From the cell containing the given text, extract its center point as [x, y] coordinate. 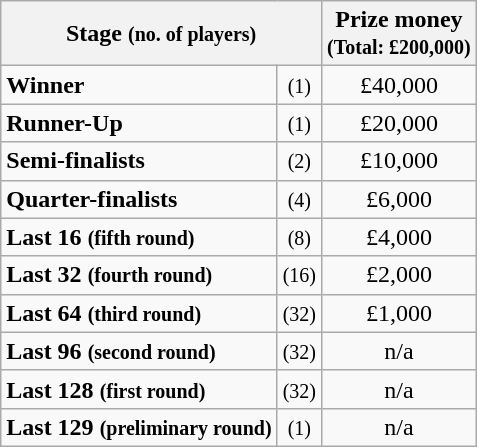
£10,000 [400, 161]
£20,000 [400, 123]
(4) [299, 199]
Runner-Up [139, 123]
Last 128 (first round) [139, 389]
(8) [299, 237]
Last 32 (fourth round) [139, 275]
Winner [139, 85]
Last 64 (third round) [139, 313]
£1,000 [400, 313]
Semi-finalists [139, 161]
(16) [299, 275]
Stage (no. of players) [162, 34]
£6,000 [400, 199]
Last 129 (preliminary round) [139, 427]
Last 16 (fifth round) [139, 237]
(2) [299, 161]
Prize money(Total: £200,000) [400, 34]
Last 96 (second round) [139, 351]
£2,000 [400, 275]
£40,000 [400, 85]
£4,000 [400, 237]
Quarter-finalists [139, 199]
